Identify which cell holds the provided text, then report its (x, y) central coordinate. 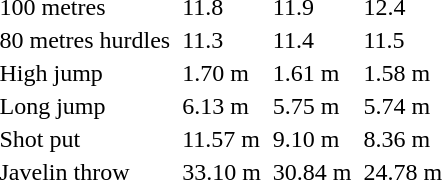
11.57 m (222, 139)
1.70 m (222, 73)
11.4 (312, 40)
9.10 m (312, 139)
5.75 m (312, 106)
1.61 m (312, 73)
6.13 m (222, 106)
11.3 (222, 40)
